Pinpoint the cell where the given text exists, returning its (X, Y) midpoint coordinate. 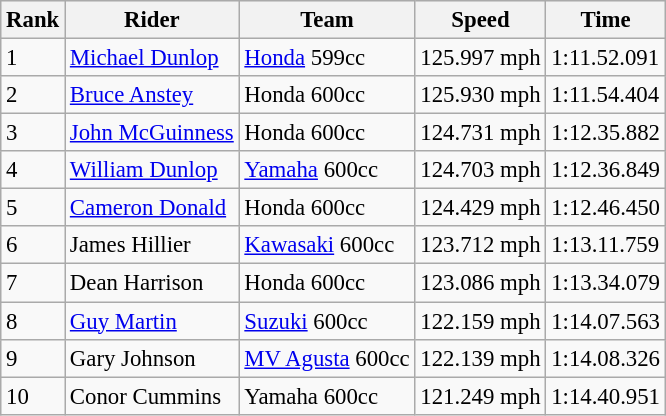
8 (33, 321)
121.249 mph (480, 396)
Rider (152, 20)
1:14.07.563 (606, 321)
124.429 mph (480, 208)
122.139 mph (480, 358)
1:13.11.759 (606, 245)
Gary Johnson (152, 358)
2 (33, 95)
Michael Dunlop (152, 58)
10 (33, 396)
Speed (480, 20)
1:14.40.951 (606, 396)
James Hillier (152, 245)
123.086 mph (480, 283)
1 (33, 58)
5 (33, 208)
Rank (33, 20)
Bruce Anstey (152, 95)
Suzuki 600cc (327, 321)
125.997 mph (480, 58)
6 (33, 245)
1:11.54.404 (606, 95)
7 (33, 283)
3 (33, 133)
Kawasaki 600cc (327, 245)
Team (327, 20)
1:13.34.079 (606, 283)
125.930 mph (480, 95)
1:12.46.450 (606, 208)
Dean Harrison (152, 283)
John McGuinness (152, 133)
William Dunlop (152, 170)
Conor Cummins (152, 396)
9 (33, 358)
Time (606, 20)
122.159 mph (480, 321)
Honda 599cc (327, 58)
1:14.08.326 (606, 358)
4 (33, 170)
Cameron Donald (152, 208)
1:12.36.849 (606, 170)
124.703 mph (480, 170)
1:11.52.091 (606, 58)
MV Agusta 600cc (327, 358)
Guy Martin (152, 321)
124.731 mph (480, 133)
123.712 mph (480, 245)
1:12.35.882 (606, 133)
